Capture the cell that displays the provided text and extract its [x, y] central coordinate. 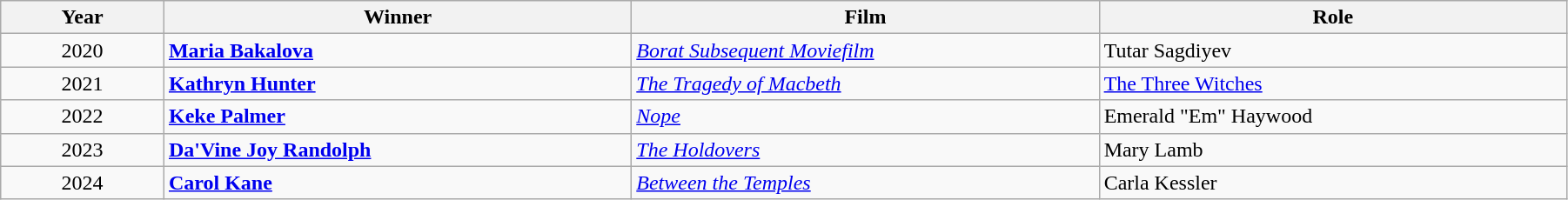
Tutar Sagdiyev [1333, 50]
Winner [397, 17]
The Tragedy of Macbeth [865, 83]
Borat Subsequent Moviefilm [865, 50]
Kathryn Hunter [397, 83]
Carol Kane [397, 183]
Film [865, 17]
2023 [83, 150]
Mary Lamb [1333, 150]
Nope [865, 117]
2020 [83, 50]
Maria Bakalova [397, 50]
Keke Palmer [397, 117]
2021 [83, 83]
Role [1333, 17]
The Three Witches [1333, 83]
2024 [83, 183]
Carla Kessler [1333, 183]
The Holdovers [865, 150]
Da'Vine Joy Randolph [397, 150]
Year [83, 17]
Between the Temples [865, 183]
Emerald "Em" Haywood [1333, 117]
2022 [83, 117]
